Extract the (x, y) coordinate from the center of the cell holding the provided text.  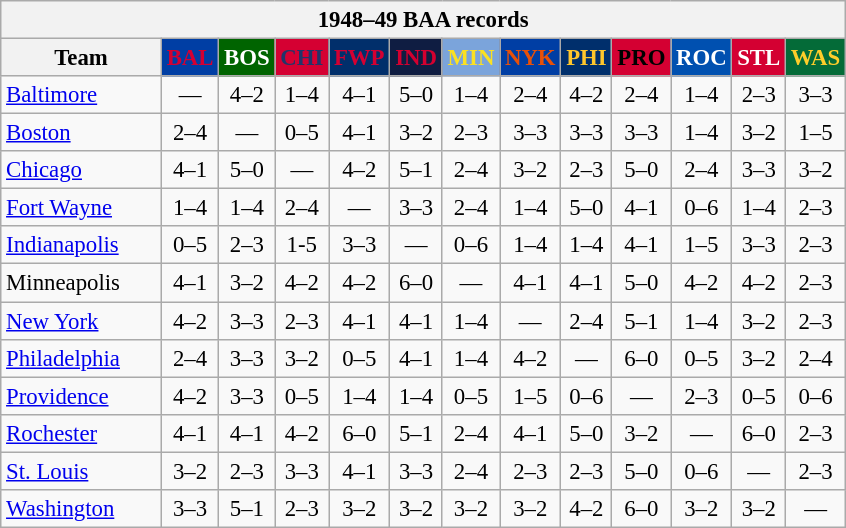
PRO (642, 58)
BOS (247, 58)
1-5 (302, 245)
IND (416, 58)
MIN (470, 58)
Team (82, 58)
NYK (530, 58)
Rochester (82, 433)
Philadelphia (82, 358)
FWP (360, 58)
Providence (82, 396)
New York (82, 321)
WAS (816, 58)
ROC (702, 58)
1948–49 BAA records (424, 20)
Minneapolis (82, 283)
Boston (82, 133)
Indianapolis (82, 245)
St. Louis (82, 471)
CHI (302, 58)
Baltimore (82, 95)
PHI (586, 58)
Washington (82, 509)
Fort Wayne (82, 208)
BAL (190, 58)
STL (759, 58)
Chicago (82, 170)
